Search for the cell housing the specified text and yield its (X, Y) center coordinate. 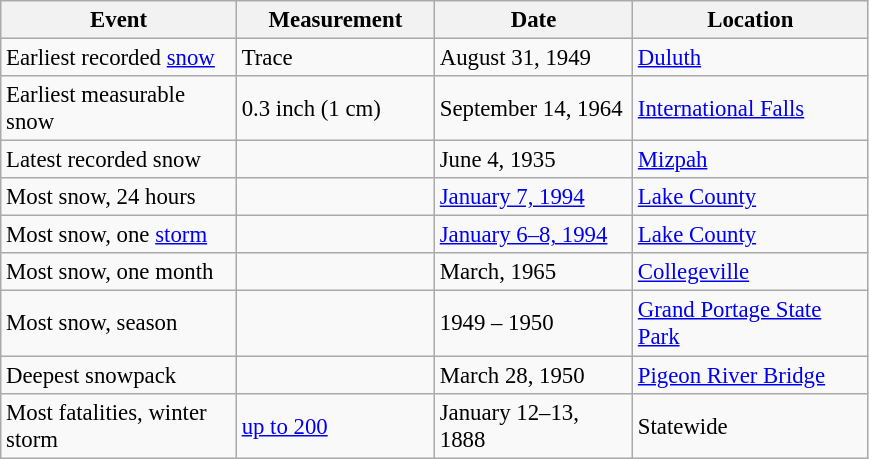
Grand Portage State Park (751, 324)
September 14, 1964 (533, 108)
Mizpah (751, 160)
January 6–8, 1994 (533, 235)
Statewide (751, 426)
up to 200 (335, 426)
June 4, 1935 (533, 160)
Duluth (751, 58)
Date (533, 20)
Most fatalities, winter storm (119, 426)
Most snow, season (119, 324)
1949 – 1950 (533, 324)
Most snow, one month (119, 273)
Measurement (335, 20)
March 28, 1950 (533, 375)
International Falls (751, 108)
Earliest recorded snow (119, 58)
Collegeville (751, 273)
Deepest snowpack (119, 375)
Most snow, 24 hours (119, 197)
Earliest measurable snow (119, 108)
Latest recorded snow (119, 160)
Most snow, one storm (119, 235)
August 31, 1949 (533, 58)
March, 1965 (533, 273)
Event (119, 20)
January 12–13, 1888 (533, 426)
0.3 inch (1 cm) (335, 108)
Location (751, 20)
Pigeon River Bridge (751, 375)
Trace (335, 58)
January 7, 1994 (533, 197)
